Scan for the cell matching the given text and deliver its [X, Y] coordinate at center. 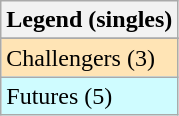
Challengers (3) [90, 58]
Legend (singles) [90, 20]
Futures (5) [90, 96]
